Output the [x, y] coordinate of the center of the cell containing the given text.  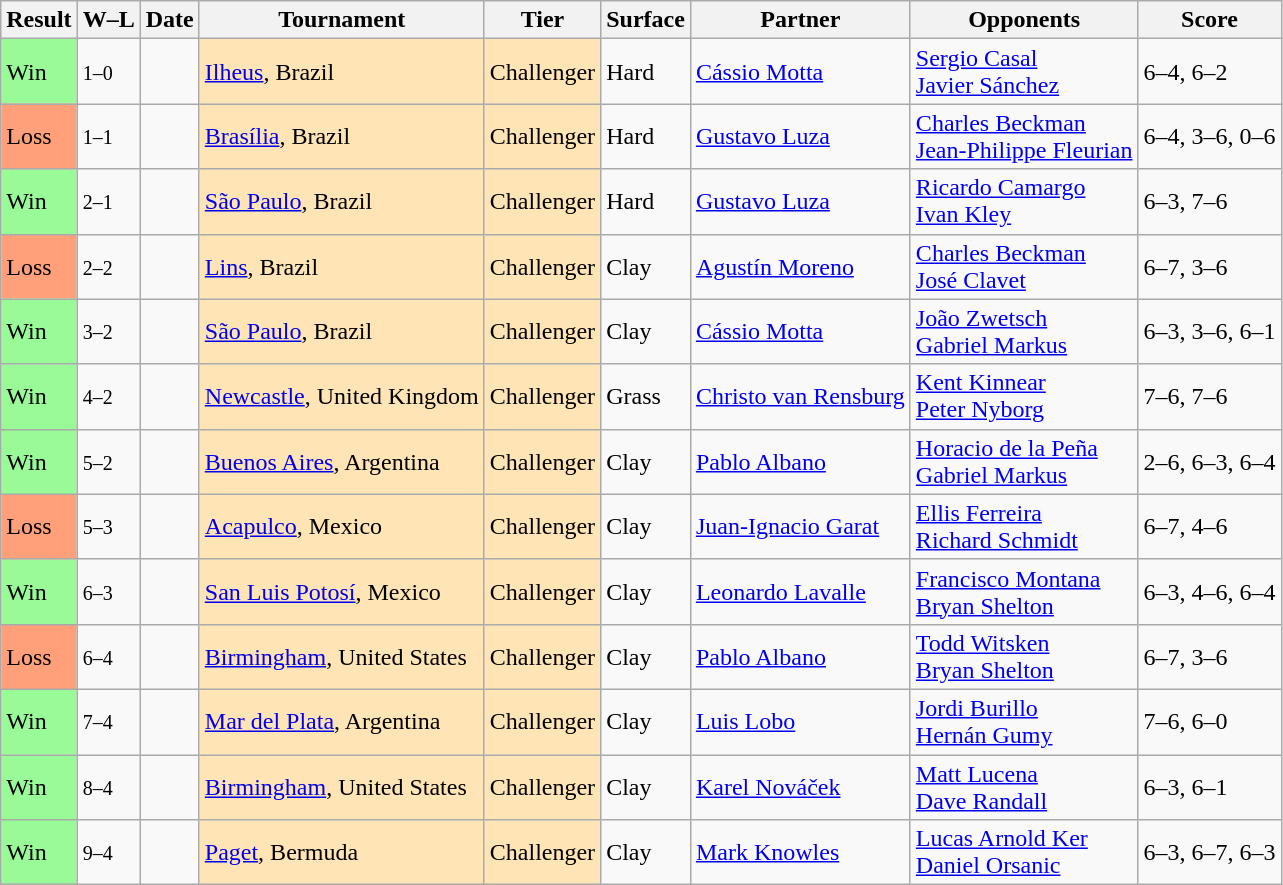
Charles Beckman José Clavet [1024, 266]
6–3, 7–6 [1210, 202]
Partner [800, 20]
3–2 [108, 332]
Luis Lobo [800, 722]
Kent Kinnear Peter Nyborg [1024, 396]
6–3, 6–7, 6–3 [1210, 852]
Leonardo Lavalle [800, 592]
1–0 [108, 72]
Karel Nováček [800, 786]
6–3, 6–1 [1210, 786]
Matt Lucena Dave Randall [1024, 786]
6–3, 4–6, 6–4 [1210, 592]
Charles Beckman Jean-Philippe Fleurian [1024, 136]
Francisco Montana Bryan Shelton [1024, 592]
Paget, Bermuda [342, 852]
Surface [646, 20]
Sergio Casal Javier Sánchez [1024, 72]
6–3, 3–6, 6–1 [1210, 332]
João Zwetsch Gabriel Markus [1024, 332]
Mark Knowles [800, 852]
7–6, 6–0 [1210, 722]
2–6, 6–3, 6–4 [1210, 462]
6–4, 3–6, 0–6 [1210, 136]
Mar del Plata, Argentina [342, 722]
Acapulco, Mexico [342, 526]
Tier [542, 20]
Date [170, 20]
Lucas Arnold Ker Daniel Orsanic [1024, 852]
Grass [646, 396]
Newcastle, United Kingdom [342, 396]
Juan-Ignacio Garat [800, 526]
Christo van Rensburg [800, 396]
Ricardo Camargo Ivan Kley [1024, 202]
Ellis Ferreira Richard Schmidt [1024, 526]
4–2 [108, 396]
6–4, 6–2 [1210, 72]
Brasília, Brazil [342, 136]
9–4 [108, 852]
5–3 [108, 526]
Horacio de la Peña Gabriel Markus [1024, 462]
Lins, Brazil [342, 266]
6–4 [108, 656]
1–1 [108, 136]
W–L [108, 20]
8–4 [108, 786]
Score [1210, 20]
San Luis Potosí, Mexico [342, 592]
Agustín Moreno [800, 266]
Tournament [342, 20]
5–2 [108, 462]
6–3 [108, 592]
Result [39, 20]
Todd Witsken Bryan Shelton [1024, 656]
7–6, 7–6 [1210, 396]
7–4 [108, 722]
2–1 [108, 202]
6–7, 4–6 [1210, 526]
Buenos Aires, Argentina [342, 462]
Jordi Burillo Hernán Gumy [1024, 722]
Opponents [1024, 20]
Ilheus, Brazil [342, 72]
2–2 [108, 266]
